Provide the [x, y] coordinate of the cell's center where the given text is located.  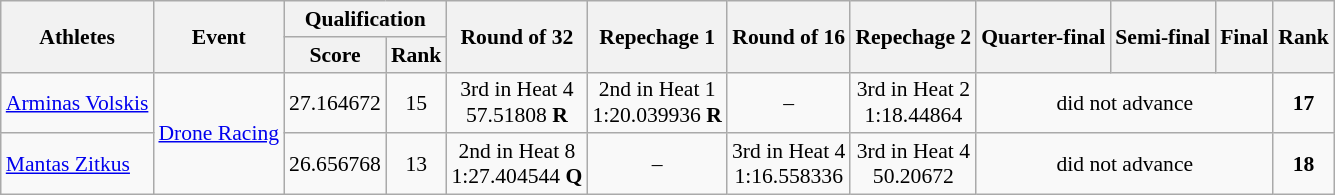
Qualification [365, 19]
2nd in Heat 8 1:27.404544 Q [516, 164]
Event [218, 36]
Repechage 2 [913, 36]
Quarter-final [1043, 36]
Final [1244, 36]
27.164672 [335, 102]
Arminas Volskis [78, 102]
Round of 16 [788, 36]
13 [416, 164]
Round of 32 [516, 36]
Repechage 1 [657, 36]
Score [335, 55]
18 [1304, 164]
Semi-final [1162, 36]
Mantas Zitkus [78, 164]
Athletes [78, 36]
2nd in Heat 1 1:20.039936 R [657, 102]
3rd in Heat 4 50.20672 [913, 164]
Drone Racing [218, 133]
15 [416, 102]
3rd in Heat 2 1:18.44864 [913, 102]
3rd in Heat 4 57.51808 R [516, 102]
3rd in Heat 4 1:16.558336 [788, 164]
26.656768 [335, 164]
17 [1304, 102]
